Detect which cell encompasses the target text, then output its (X, Y) center coordinate. 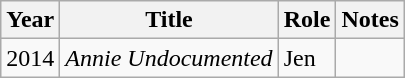
2014 (30, 58)
Notes (370, 20)
Year (30, 20)
Role (307, 20)
Annie Undocumented (169, 58)
Title (169, 20)
Jen (307, 58)
